Provide the (x, y) coordinate of the cell's center where the given text is located.  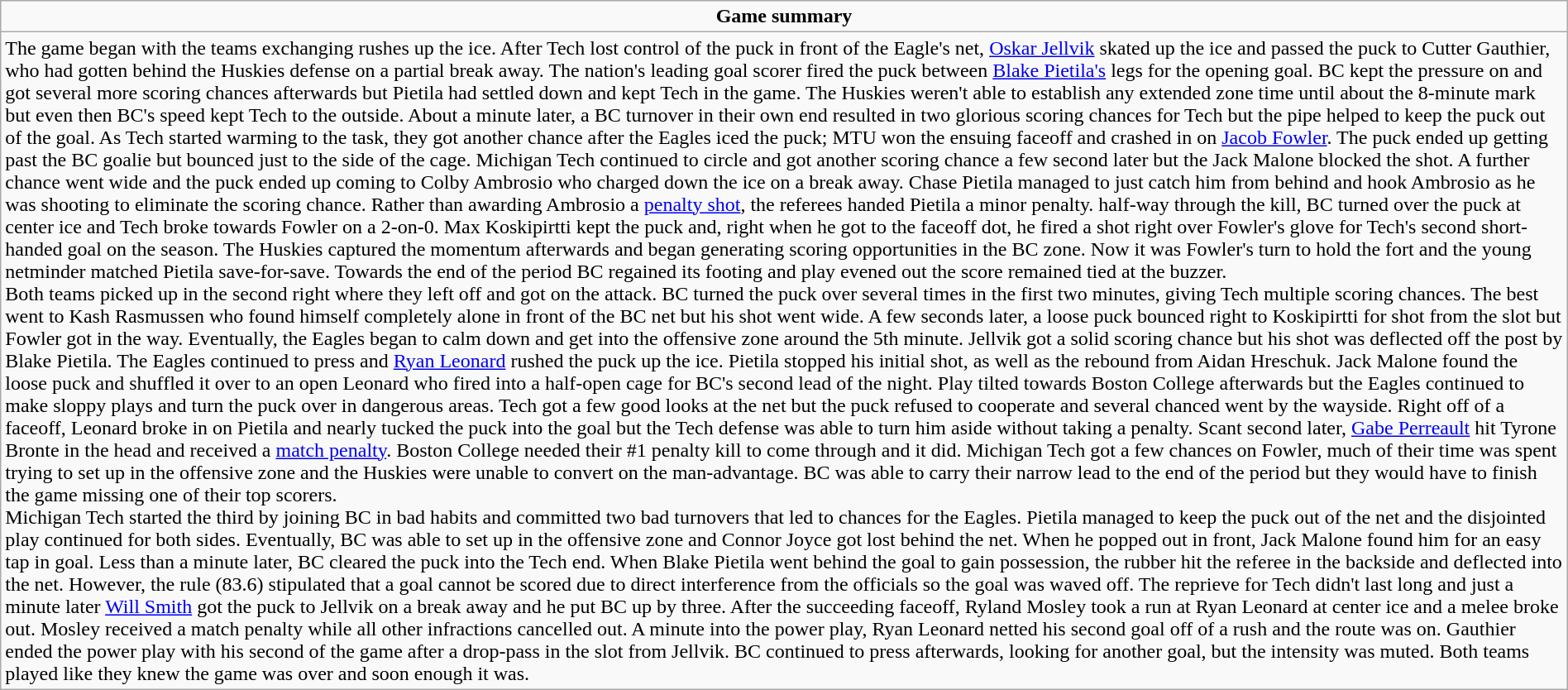
Game summary (784, 17)
